Find where the given text appears and provide that cell's center as [X, Y] coordinate. 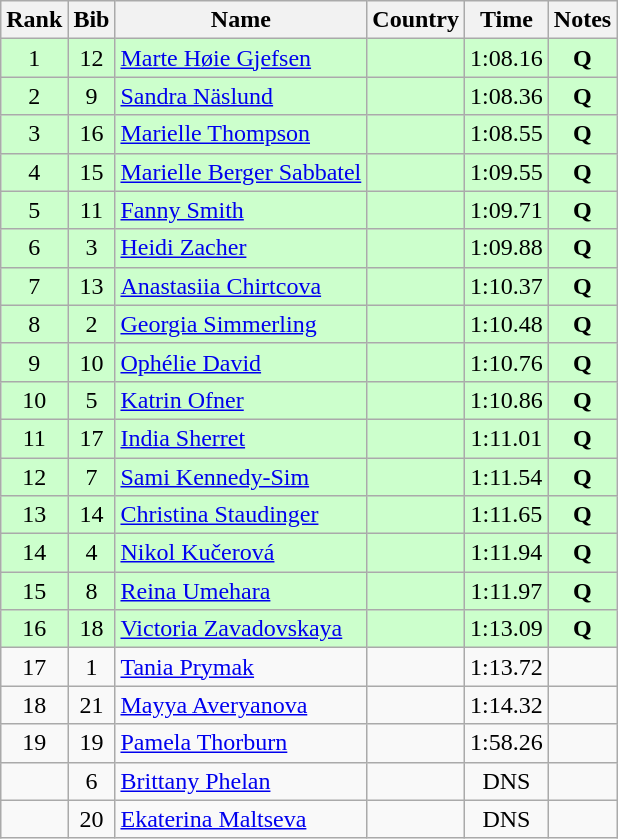
1:11.94 [507, 553]
Notes [582, 20]
India Sherret [241, 438]
Reina Umehara [241, 591]
Christina Staudinger [241, 515]
Mayya Averyanova [241, 705]
Heidi Zacher [241, 248]
1:11.65 [507, 515]
Anastasiia Chirtcova [241, 286]
Pamela Thorburn [241, 743]
Name [241, 20]
Marte Høie Gjefsen [241, 58]
1:13.72 [507, 667]
Ophélie David [241, 362]
Tania Prymak [241, 667]
1:08.16 [507, 58]
Time [507, 20]
Georgia Simmerling [241, 324]
1:10.76 [507, 362]
1:09.71 [507, 210]
1:10.86 [507, 400]
Marielle Thompson [241, 134]
1:08.55 [507, 134]
Brittany Phelan [241, 781]
20 [92, 819]
Rank [34, 20]
Nikol Kučerová [241, 553]
1:10.37 [507, 286]
1:09.55 [507, 172]
Katrin Ofner [241, 400]
Country [416, 20]
Bib [92, 20]
1:10.48 [507, 324]
1:58.26 [507, 743]
1:08.36 [507, 96]
1:11.54 [507, 477]
1:14.32 [507, 705]
1:09.88 [507, 248]
Victoria Zavadovskaya [241, 629]
1:13.09 [507, 629]
Fanny Smith [241, 210]
1:11.97 [507, 591]
Marielle Berger Sabbatel [241, 172]
21 [92, 705]
1:11.01 [507, 438]
Sami Kennedy-Sim [241, 477]
Ekaterina Maltseva [241, 819]
Sandra Näslund [241, 96]
